Identify which cell holds the provided text, then report its [x, y] central coordinate. 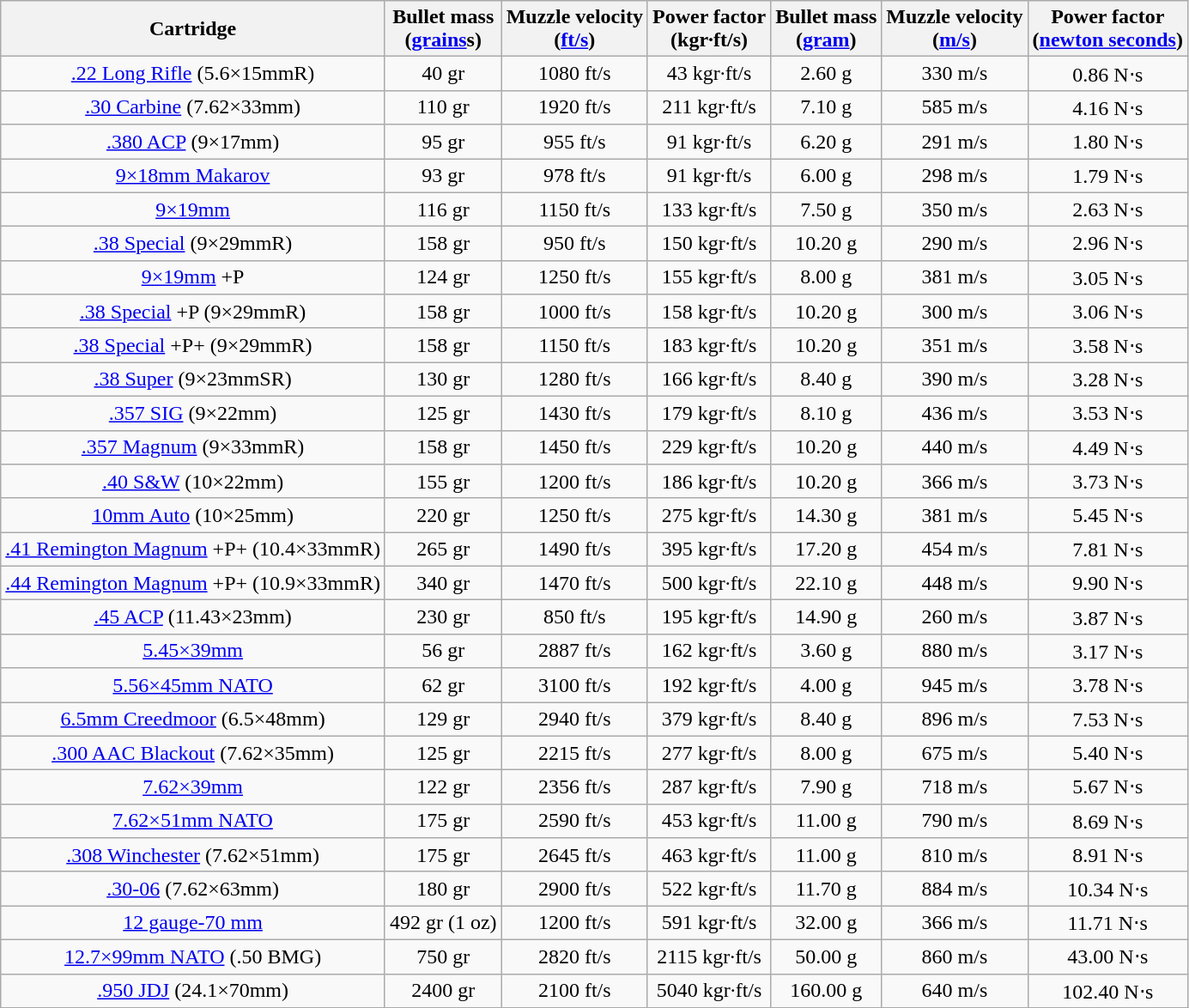
102.40 N⋅s [1107, 991]
192 kgr·ft/s [709, 685]
2356 ft/s [574, 787]
43 kgr·ft/s [709, 74]
1080 ft/s [574, 74]
8.91 N⋅s [1107, 855]
.40 S&W (10×22mm) [193, 482]
.44 Remington Magnum +P+ (10.9×33mmR) [193, 583]
522 kgr·ft/s [709, 889]
3.60 g [826, 651]
.950 JDJ (24.1×70mm) [193, 991]
3.17 N⋅s [1107, 651]
195 kgr·ft/s [709, 617]
4.00 g [826, 685]
150 kgr·ft/s [709, 244]
463 kgr·ft/s [709, 855]
93 gr [443, 175]
300 m/s [955, 312]
9×19mm +P [193, 277]
2887 ft/s [574, 651]
277 kgr·ft/s [709, 753]
298 m/s [955, 175]
.357 SIG (9×22mm) [193, 413]
260 m/s [955, 617]
130 gr [443, 380]
124 gr [443, 277]
.45 ACP (11.43×23mm) [193, 617]
122 gr [443, 787]
2820 ft/s [574, 956]
Power factor (kgr·ft/s) [709, 29]
162 kgr·ft/s [709, 651]
350 m/s [955, 209]
7.62×39mm [193, 787]
229 kgr·ft/s [709, 447]
11.70 g [826, 889]
750 gr [443, 956]
116 gr [443, 209]
978 ft/s [574, 175]
2.60 g [826, 74]
5.45 N⋅s [1107, 515]
950 ft/s [574, 244]
810 m/s [955, 855]
7.53 N⋅s [1107, 720]
6.5mm Creedmoor (6.5×48mm) [193, 720]
230 gr [443, 617]
160.00 g [826, 991]
.30-06 (7.62×63mm) [193, 889]
.38 Super (9×23mmSR) [193, 380]
5.56×45mm NATO [193, 685]
945 m/s [955, 685]
6.20 g [826, 142]
14.90 g [826, 617]
585 m/s [955, 107]
3.87 N⋅s [1107, 617]
453 kgr·ft/s [709, 821]
9×18mm Makarov [193, 175]
2.96 N⋅s [1107, 244]
2.63 N⋅s [1107, 209]
896 m/s [955, 720]
158 kgr·ft/s [709, 312]
.22 Long Rifle (5.6×15mmR) [193, 74]
95 gr [443, 142]
2400 gr [443, 991]
330 m/s [955, 74]
718 m/s [955, 787]
62 gr [443, 685]
1430 ft/s [574, 413]
.357 Magnum (9×33mmR) [193, 447]
591 kgr·ft/s [709, 923]
220 gr [443, 515]
884 m/s [955, 889]
.41 Remington Magnum +P+ (10.4×33mmR) [193, 550]
291 m/s [955, 142]
7.50 g [826, 209]
133 kgr·ft/s [709, 209]
.38 Special (9×29mmR) [193, 244]
179 kgr·ft/s [709, 413]
390 m/s [955, 380]
43.00 N⋅s [1107, 956]
3.78 N⋅s [1107, 685]
183 kgr·ft/s [709, 345]
3100 ft/s [574, 685]
850 ft/s [574, 617]
9.90 N⋅s [1107, 583]
3.05 N⋅s [1107, 277]
287 kgr·ft/s [709, 787]
40 gr [443, 74]
955 ft/s [574, 142]
Power factor (newton seconds) [1107, 29]
155 gr [443, 482]
1920 ft/s [574, 107]
1280 ft/s [574, 380]
860 m/s [955, 956]
10.34 N⋅s [1107, 889]
3.58 N⋅s [1107, 345]
10mm Auto (10×25mm) [193, 515]
340 gr [443, 583]
5.67 N⋅s [1107, 787]
14.30 g [826, 515]
129 gr [443, 720]
7.90 g [826, 787]
3.73 N⋅s [1107, 482]
1.79 N⋅s [1107, 175]
640 m/s [955, 991]
675 m/s [955, 753]
3.28 N⋅s [1107, 380]
3.53 N⋅s [1107, 413]
2900 ft/s [574, 889]
32.00 g [826, 923]
.30 Carbine (7.62×33mm) [193, 107]
1.80 N⋅s [1107, 142]
17.20 g [826, 550]
290 m/s [955, 244]
Cartridge [193, 29]
395 kgr·ft/s [709, 550]
.380 ACP (9×17mm) [193, 142]
166 kgr·ft/s [709, 380]
4.49 N⋅s [1107, 447]
7.62×51mm NATO [193, 821]
Muzzle velocity(ft/s) [574, 29]
8.10 g [826, 413]
2100 ft/s [574, 991]
5.40 N⋅s [1107, 753]
492 gr (1 oz) [443, 923]
8.69 N⋅s [1107, 821]
5.45×39mm [193, 651]
2215 ft/s [574, 753]
880 m/s [955, 651]
12.7×99mm NATO (.50 BMG) [193, 956]
11.71 N⋅s [1107, 923]
4.16 N⋅s [1107, 107]
211 kgr·ft/s [709, 107]
7.10 g [826, 107]
2590 ft/s [574, 821]
.38 Special +P+ (9×29mmR) [193, 345]
186 kgr·ft/s [709, 482]
5040 kgr·ft/s [709, 991]
9×19mm [193, 209]
1490 ft/s [574, 550]
500 kgr·ft/s [709, 583]
7.81 N⋅s [1107, 550]
1470 ft/s [574, 583]
12 gauge-70 mm [193, 923]
22.10 g [826, 583]
155 kgr·ft/s [709, 277]
1450 ft/s [574, 447]
50.00 g [826, 956]
379 kgr·ft/s [709, 720]
1000 ft/s [574, 312]
Bullet mass(grainss) [443, 29]
3.06 N⋅s [1107, 312]
.308 Winchester (7.62×51mm) [193, 855]
448 m/s [955, 583]
790 m/s [955, 821]
.300 AAC Blackout (7.62×35mm) [193, 753]
2940 ft/s [574, 720]
275 kgr·ft/s [709, 515]
56 gr [443, 651]
180 gr [443, 889]
110 gr [443, 107]
351 m/s [955, 345]
2115 kgr·ft/s [709, 956]
436 m/s [955, 413]
265 gr [443, 550]
.38 Special +P (9×29mmR) [193, 312]
6.00 g [826, 175]
0.86 N⋅s [1107, 74]
2645 ft/s [574, 855]
454 m/s [955, 550]
Bullet mass(gram) [826, 29]
Muzzle velocity(m/s) [955, 29]
440 m/s [955, 447]
